Determine the (X, Y) coordinate at the center of the cell enclosing the given text.  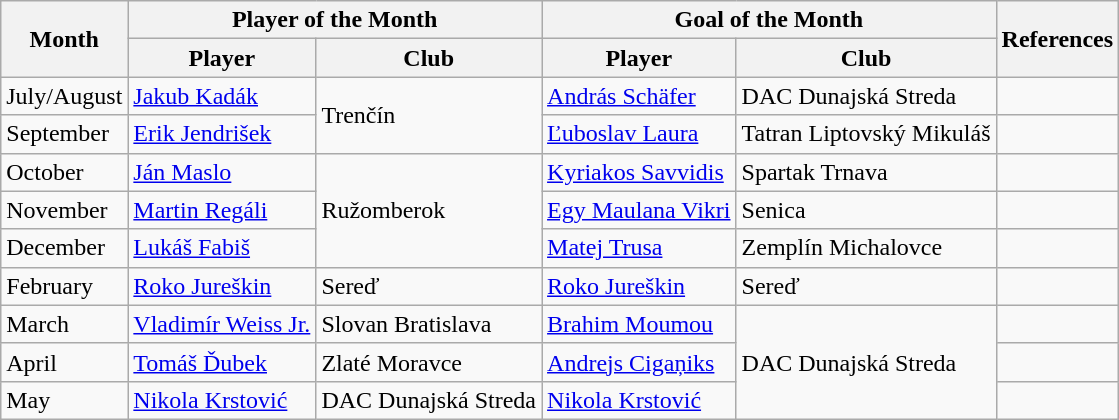
Jakub Kadák (222, 96)
Ružomberok (429, 210)
October (64, 172)
Player of the Month (335, 20)
Matej Trusa (639, 248)
References (1058, 39)
February (64, 286)
Lukáš Fabiš (222, 248)
Zlaté Moravce (429, 362)
April (64, 362)
Senica (866, 210)
Erik Jendrišek (222, 134)
Goal of the Month (769, 20)
Month (64, 39)
December (64, 248)
Egy Maulana Vikri (639, 210)
Spartak Trnava (866, 172)
Andrejs Cigaņiks (639, 362)
Slovan Bratislava (429, 324)
May (64, 400)
Vladimír Weiss Jr. (222, 324)
July/August (64, 96)
Tomáš Ďubek (222, 362)
Trenčín (429, 115)
Zemplín Michalovce (866, 248)
March (64, 324)
András Schäfer (639, 96)
Ľuboslav Laura (639, 134)
Tatran Liptovský Mikuláš (866, 134)
Kyriakos Savvidis (639, 172)
Martin Regáli (222, 210)
November (64, 210)
September (64, 134)
Brahim Moumou (639, 324)
Ján Maslo (222, 172)
